Determine the [x, y] coordinate at the center of the cell enclosing the given text.  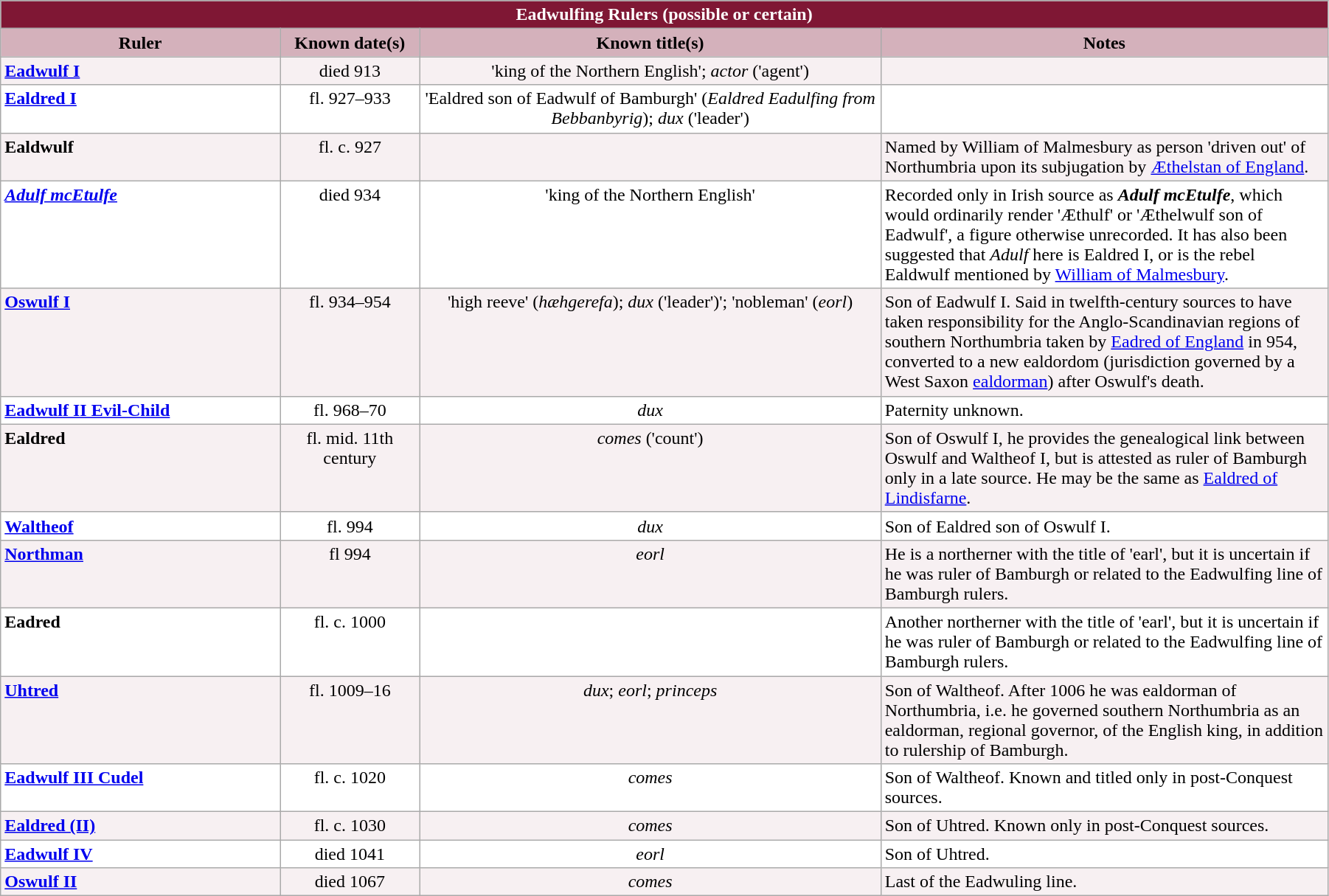
Eadwulf III Cudel [140, 788]
'Ealdred son of Eadwulf of Bamburgh' (Ealdred Eadulfing from Bebbanbyrig); dux ('leader') [650, 109]
Known title(s) [650, 43]
fl. mid. 11th century [350, 468]
fl. 927–933 [350, 109]
Eadwulf II Evil-Child [140, 410]
Northman [140, 574]
fl. c. 1000 [350, 642]
fl. c. 1020 [350, 788]
died 913 [350, 71]
Ealdwulf [140, 156]
dux; eorl; princeps [650, 720]
fl. 968–70 [350, 410]
comes ('count') [650, 468]
'king of the Northern English'; actor ('agent') [650, 71]
Son of Waltheof. Known and titled only in post-Conquest sources. [1104, 788]
Son of Uhtred. [1104, 854]
'high reeve' (hæhgerefa); dux ('leader')'; 'nobleman' (eorl) [650, 342]
Ealdred I [140, 109]
Known date(s) [350, 43]
died 1041 [350, 854]
fl. 994 [350, 526]
fl. c. 927 [350, 156]
He is a northerner with the title of 'earl', but it is uncertain if he was ruler of Bamburgh or related to the Eadwulfing line of Bamburgh rulers. [1104, 574]
Son of Uhtred. Known only in post-Conquest sources. [1104, 826]
Eadred [140, 642]
Oswulf II [140, 882]
fl 994 [350, 574]
Waltheof [140, 526]
Notes [1104, 43]
Oswulf I [140, 342]
Paternity unknown. [1104, 410]
Eadwulfing Rulers (possible or certain) [664, 15]
Eadwulf IV [140, 854]
Uhtred [140, 720]
Ealdred (II) [140, 826]
Last of the Eadwuling line. [1104, 882]
Eadwulf I [140, 71]
Ruler [140, 43]
'king of the Northern English' [650, 235]
died 1067 [350, 882]
Adulf mcEtulfe [140, 235]
died 934 [350, 235]
fl. 934–954 [350, 342]
Ealdred [140, 468]
fl. 1009–16 [350, 720]
Named by William of Malmesbury as person 'driven out' of Northumbria upon its subjugation by Æthelstan of England. [1104, 156]
Another northerner with the title of 'earl', but it is uncertain if he was ruler of Bamburgh or related to the Eadwulfing line of Bamburgh rulers. [1104, 642]
Son of Ealdred son of Oswulf I. [1104, 526]
fl. c. 1030 [350, 826]
